From the cell containing the given text, extract its center point as (X, Y) coordinate. 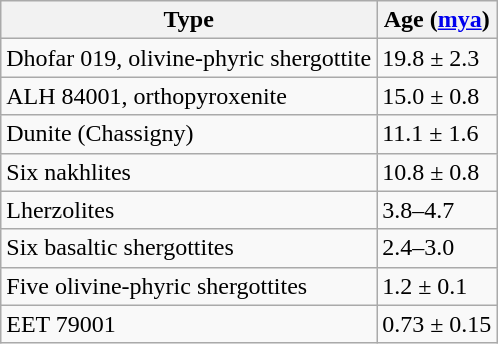
EET 79001 (189, 324)
Lherzolites (189, 210)
Age (mya) (437, 20)
3.8–4.7 (437, 210)
Six nakhlites (189, 172)
19.8 ± 2.3 (437, 58)
Dunite (Chassigny) (189, 134)
10.8 ± 0.8 (437, 172)
Six basaltic shergottites (189, 248)
1.2 ± 0.1 (437, 286)
Five olivine-phyric shergottites (189, 286)
ALH 84001, orthopyroxenite (189, 96)
0.73 ± 0.15 (437, 324)
15.0 ± 0.8 (437, 96)
Dhofar 019, olivine-phyric shergottite (189, 58)
2.4–3.0 (437, 248)
Type (189, 20)
11.1 ± 1.6 (437, 134)
